Detect which cell encompasses the target text, then output its [X, Y] center coordinate. 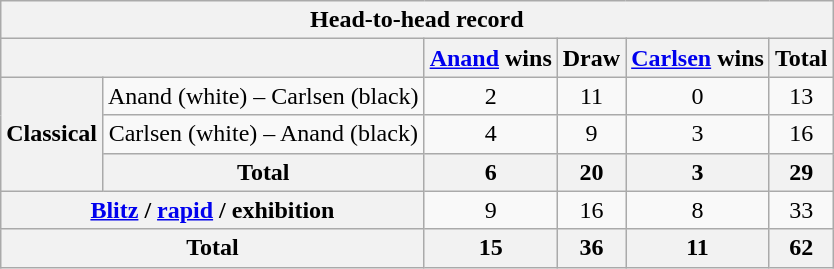
Anand (white) – Carlsen (black) [263, 96]
Carlsen wins [698, 58]
0 [698, 96]
Blitz / rapid / exhibition [212, 210]
33 [801, 210]
Head-to-head record [417, 20]
62 [801, 248]
2 [490, 96]
13 [801, 96]
20 [591, 172]
8 [698, 210]
29 [801, 172]
15 [490, 248]
Carlsen (white) – Anand (black) [263, 134]
6 [490, 172]
36 [591, 248]
Classical [52, 134]
Anand wins [490, 58]
Draw [591, 58]
4 [490, 134]
